Provide the [x, y] coordinate of the cell's center where the given text is located.  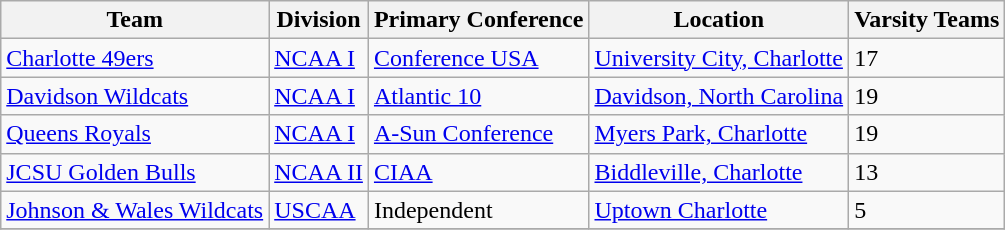
University City, Charlotte [719, 58]
Johnson & Wales Wildcats [135, 210]
Team [135, 20]
JCSU Golden Bulls [135, 172]
NCAA II [319, 172]
Primary Conference [478, 20]
Independent [478, 210]
Division [319, 20]
USCAA [319, 210]
Varsity Teams [927, 20]
Charlotte 49ers [135, 58]
A-Sun Conference [478, 134]
Location [719, 20]
Myers Park, Charlotte [719, 134]
CIAA [478, 172]
Uptown Charlotte [719, 210]
Davidson Wildcats [135, 96]
Biddleville, Charlotte [719, 172]
17 [927, 58]
5 [927, 210]
13 [927, 172]
Conference USA [478, 58]
Atlantic 10 [478, 96]
Davidson, North Carolina [719, 96]
Queens Royals [135, 134]
